Identify which cell holds the provided text, then report its (x, y) central coordinate. 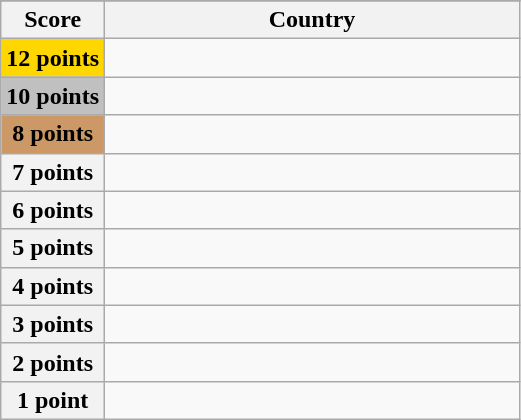
Country (312, 20)
7 points (53, 172)
5 points (53, 248)
6 points (53, 210)
1 point (53, 400)
2 points (53, 362)
8 points (53, 134)
Score (53, 20)
10 points (53, 96)
4 points (53, 286)
12 points (53, 58)
3 points (53, 324)
